Provide the (x, y) coordinate of the cell's center where the given text is located.  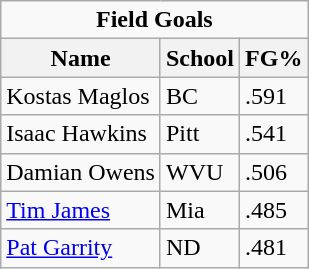
Name (81, 58)
Kostas Maglos (81, 96)
Pitt (200, 134)
Tim James (81, 210)
WVU (200, 172)
.485 (274, 210)
Field Goals (154, 20)
BC (200, 96)
.541 (274, 134)
Pat Garrity (81, 248)
Isaac Hawkins (81, 134)
ND (200, 248)
School (200, 58)
FG% (274, 58)
.481 (274, 248)
.506 (274, 172)
Mia (200, 210)
.591 (274, 96)
Damian Owens (81, 172)
